Identify which cell holds the provided text, then report its (x, y) central coordinate. 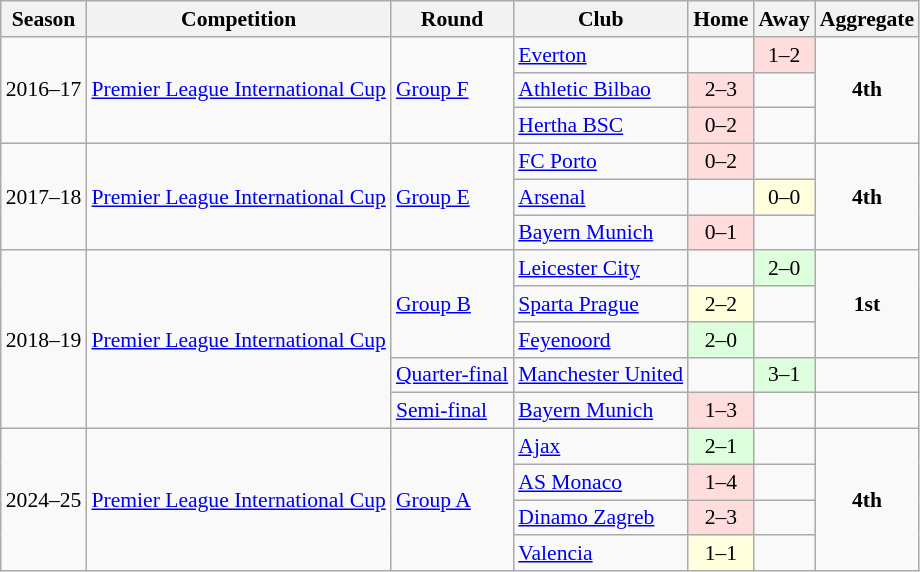
1–2 (784, 55)
Leicester City (600, 269)
2024–25 (44, 500)
2017–18 (44, 198)
Away (784, 19)
Hertha BSC (600, 126)
Ajax (600, 447)
Feyenoord (600, 340)
3–1 (784, 375)
Season (44, 19)
2–1 (720, 447)
Home (720, 19)
2–2 (720, 304)
Sparta Prague (600, 304)
1st (867, 304)
Manchester United (600, 375)
FC Porto (600, 162)
Group F (452, 90)
AS Monaco (600, 482)
Competition (238, 19)
2018–19 (44, 340)
Aggregate (867, 19)
1–4 (720, 482)
Everton (600, 55)
Group E (452, 198)
Athletic Bilbao (600, 90)
Quarter-final (452, 375)
2016–17 (44, 90)
Semi-final (452, 411)
1–1 (720, 554)
Group B (452, 304)
0–0 (784, 197)
Dinamo Zagreb (600, 518)
1–3 (720, 411)
Arsenal (600, 197)
Group A (452, 500)
Round (452, 19)
0–1 (720, 233)
Valencia (600, 554)
Club (600, 19)
